Detect which cell encompasses the target text, then output its [X, Y] center coordinate. 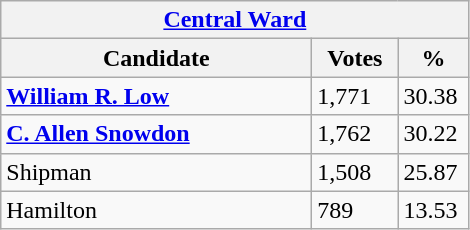
William R. Low [156, 96]
30.22 [434, 134]
Shipman [156, 172]
1,771 [355, 96]
1,762 [355, 134]
% [434, 58]
Central Ward [235, 20]
1,508 [355, 172]
30.38 [434, 96]
C. Allen Snowdon [156, 134]
Votes [355, 58]
Hamilton [156, 210]
789 [355, 210]
Candidate [156, 58]
13.53 [434, 210]
25.87 [434, 172]
